Find where the given text appears and provide that cell's center as (x, y) coordinate. 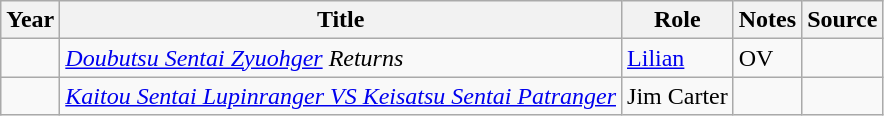
Year (30, 20)
Role (678, 20)
Jim Carter (678, 96)
Lilian (678, 58)
Title (341, 20)
Source (842, 20)
Notes (767, 20)
OV (767, 58)
Kaitou Sentai Lupinranger VS Keisatsu Sentai Patranger (341, 96)
Doubutsu Sentai Zyuohger Returns (341, 58)
